Return [X, Y] of the center of cell containing provided text 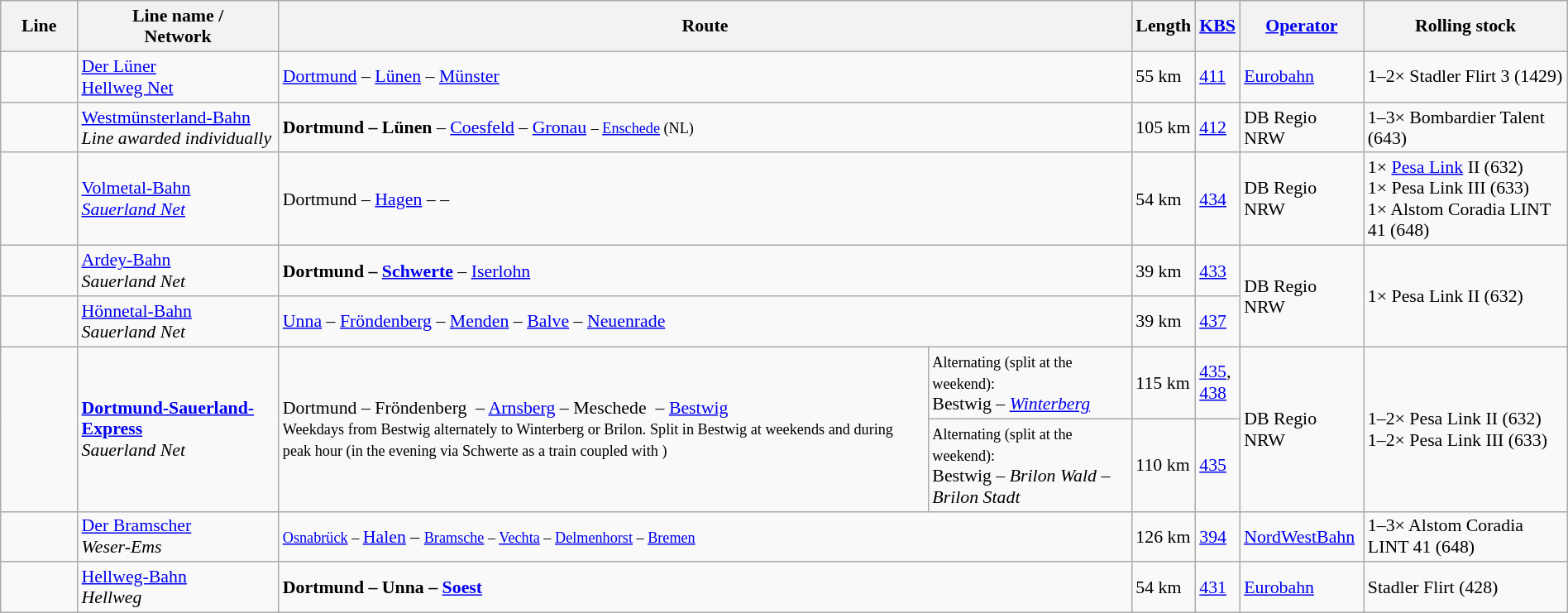
Hönnetal-BahnSauerland Net [177, 321]
Length [1163, 25]
Alternating (split at the weekend):Bestwig – Brilon Wald – Brilon Stadt [1030, 464]
1–3× Bombardier Talent (643) [1465, 127]
126 km [1163, 536]
Dortmund – Unna – Soest [705, 587]
1× Pesa Link II (632) [1465, 295]
412 [1217, 127]
1× Pesa Link II (632)1× Pesa Link III (633)1× Alstom Coradia LINT 41 (648) [1465, 199]
110 km [1163, 464]
1–2× Stadler Flirt 3 (1429) [1465, 76]
394 [1217, 536]
55 km [1163, 76]
Dortmund – Lünen – Coesfeld – Gronau – Enschede (NL) [705, 127]
Der Lüner Hellweg Net [177, 76]
1–2× Pesa Link II (632)1–2× Pesa Link III (633) [1465, 429]
105 km [1163, 127]
434 [1217, 199]
435 [1217, 464]
433 [1217, 270]
Line [40, 25]
Dortmund – Lünen – Münster [705, 76]
Stadler Flirt (428) [1465, 587]
Der BramscherWeser-Ems [177, 536]
Line name /Network [177, 25]
Route [705, 25]
115 km [1163, 382]
411 [1217, 76]
KBS [1217, 25]
Hellweg-BahnHellweg [177, 587]
Dortmund-Sauerland-ExpressSauerland Net [177, 429]
Ardey-BahnSauerland Net [177, 270]
Operator [1302, 25]
435, 438 [1217, 382]
Volmetal-BahnSauerland Net [177, 199]
Rolling stock [1465, 25]
437 [1217, 321]
NordWestBahn [1302, 536]
Westmünsterland-BahnLine awarded individually [177, 127]
Dortmund – Hagen – – [705, 199]
1–3× Alstom Coradia LINT 41 (648) [1465, 536]
Alternating (split at the weekend):Bestwig – Winterberg [1030, 382]
Osnabrück – Halen – Bramsche – Vechta – Delmenhorst – Bremen [705, 536]
Dortmund – Schwerte – Iserlohn [705, 270]
Unna – Fröndenberg – Menden – Balve – Neuenrade [705, 321]
431 [1217, 587]
